For the text-containing cell, return its midpoint in [x, y] coordinate format. 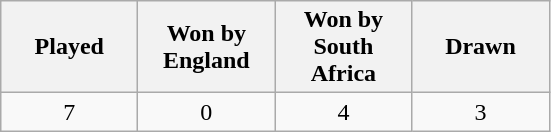
Drawn [480, 47]
3 [480, 112]
Won byEngland [206, 47]
7 [70, 112]
Played [70, 47]
0 [206, 112]
Won bySouth Africa [344, 47]
4 [344, 112]
